Detect which cell encompasses the target text, then output its [X, Y] center coordinate. 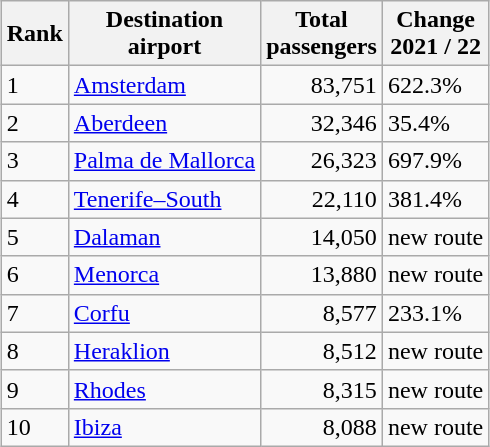
8 [34, 351]
Amsterdam [164, 85]
3 [34, 161]
22,110 [322, 199]
Menorca [164, 275]
Rhodes [164, 389]
8,577 [322, 313]
9 [34, 389]
5 [34, 237]
697.9% [435, 161]
622.3% [435, 85]
4 [34, 199]
7 [34, 313]
233.1% [435, 313]
32,346 [322, 123]
Ibiza [164, 427]
10 [34, 427]
Heraklion [164, 351]
26,323 [322, 161]
Change2021 / 22 [435, 34]
Aberdeen [164, 123]
6 [34, 275]
13,880 [322, 275]
8,512 [322, 351]
381.4% [435, 199]
Tenerife–South [164, 199]
Dalaman [164, 237]
1 [34, 85]
83,751 [322, 85]
8,315 [322, 389]
14,050 [322, 237]
Corfu [164, 313]
2 [34, 123]
Destinationairport [164, 34]
Palma de Mallorca [164, 161]
8,088 [322, 427]
Rank [34, 34]
Totalpassengers [322, 34]
35.4% [435, 123]
